Provide the (x, y) coordinate of the cell's center where the given text is located.  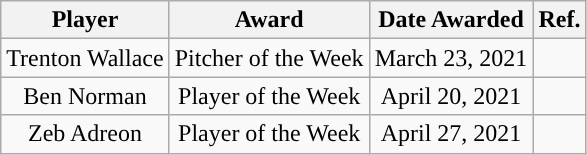
March 23, 2021 (451, 58)
April 20, 2021 (451, 96)
Ref. (560, 20)
Date Awarded (451, 20)
Player (85, 20)
Award (269, 20)
April 27, 2021 (451, 134)
Pitcher of the Week (269, 58)
Trenton Wallace (85, 58)
Zeb Adreon (85, 134)
Ben Norman (85, 96)
